Scan for the cell matching the given text and deliver its (X, Y) coordinate at center. 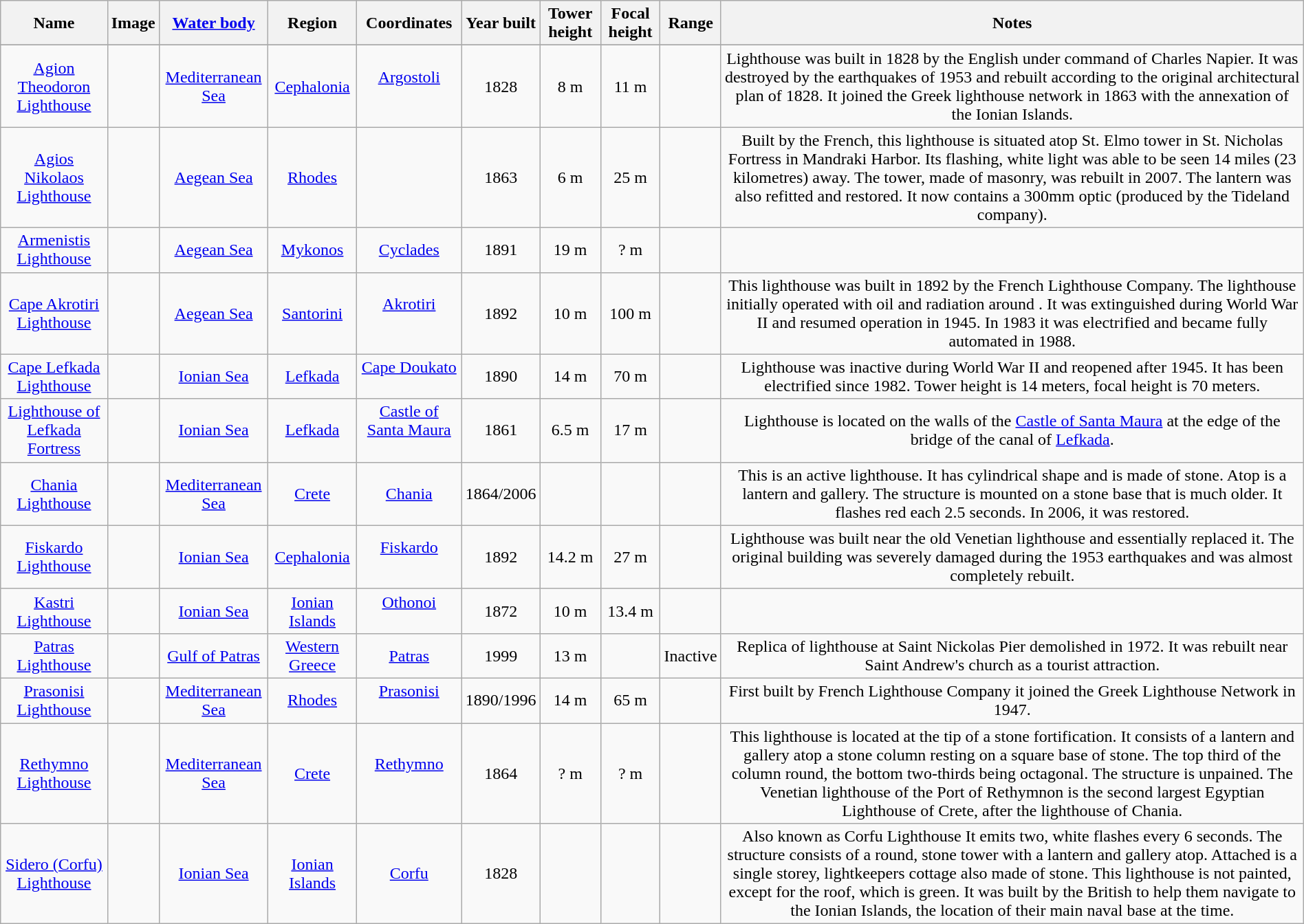
Cyclades (409, 250)
1890/1996 (501, 700)
Fiskardo Lighthouse (54, 557)
1863 (501, 177)
Western Greece (312, 656)
Focal height (630, 23)
Agion Theodoron Lighthouse (54, 87)
6 m (570, 177)
Othonoi (409, 610)
6.5 m (570, 430)
1891 (501, 250)
Cape Doukato (409, 377)
19 m (570, 250)
Patras (409, 656)
Fiskardo (409, 557)
Range (691, 23)
Prasonisi (409, 700)
70 m (630, 377)
1861 (501, 430)
Prasonisi Lighthouse (54, 700)
8 m (570, 87)
Image (133, 23)
Castle of Santa Maura (409, 430)
65 m (630, 700)
Armenistis Lighthouse (54, 250)
1999 (501, 656)
1864 (501, 773)
Argostoli (409, 87)
Santorini (312, 313)
Lighthouse of Lefkada Fortress (54, 430)
Notes (1012, 23)
Agios Nikolaos Lighthouse (54, 177)
Sidero (Corfu) Lighthouse (54, 874)
25 m (630, 177)
First built by French Lighthouse Company it joined the Greek Lighthouse Network in 1947. (1012, 700)
1872 (501, 610)
11 m (630, 87)
13.4 m (630, 610)
27 m (630, 557)
14.2 m (570, 557)
Replica of lighthouse at Saint Nickolas Pier demolished in 1972. It was rebuilt near Saint Andrew's church as a tourist attraction. (1012, 656)
Corfu (409, 874)
1890 (501, 377)
13 m (570, 656)
17 m (630, 430)
Coordinates (409, 23)
Cape Akrotiri Lighthouse (54, 313)
Rethymno Lighthouse (54, 773)
Name (54, 23)
Year built (501, 23)
Patras Lighthouse (54, 656)
Water body (213, 23)
Region (312, 23)
Lighthouse is located on the walls of the Castle of Santa Maura at the edge of the bridge of the canal of Lefkada. (1012, 430)
Chania (409, 494)
Mykonos (312, 250)
1864/2006 (501, 494)
Rethymno (409, 773)
Inactive (691, 656)
Cape Lefkada Lighthouse (54, 377)
Akrotiri (409, 313)
Gulf of Patras (213, 656)
Tower height (570, 23)
100 m (630, 313)
Chania Lighthouse (54, 494)
Kastri Lighthouse (54, 610)
